Pinpoint the cell where the given text exists, returning its [X, Y] midpoint coordinate. 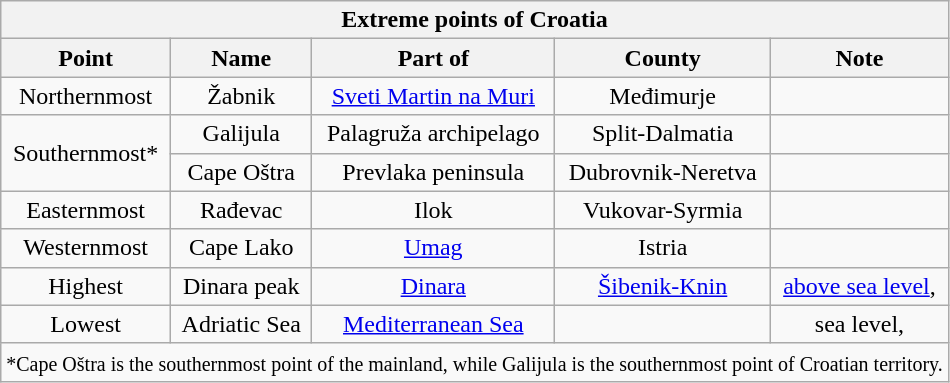
Cape Oštra [240, 172]
Istria [663, 248]
Rađevac [240, 210]
Split-Dalmatia [663, 134]
Vukovar-Syrmia [663, 210]
Highest [86, 286]
Ilok [434, 210]
Name [240, 58]
Sveti Martin na Muri [434, 96]
Međimurje [663, 96]
Žabnik [240, 96]
Lowest [86, 324]
Adriatic Sea [240, 324]
Extreme points of Croatia [475, 20]
above sea level, [860, 286]
Palagruža archipelago [434, 134]
Galijula [240, 134]
Part of [434, 58]
Southernmost* [86, 153]
Dinara [434, 286]
County [663, 58]
Westernmost [86, 248]
Prevlaka peninsula [434, 172]
sea level, [860, 324]
Northernmost [86, 96]
Cape Lako [240, 248]
*Cape Oštra is the southernmost point of the mainland, while Galijula is the southernmost point of Croatian territory. [475, 362]
Dinara peak [240, 286]
Note [860, 58]
Point [86, 58]
Umag [434, 248]
Mediterranean Sea [434, 324]
Easternmost [86, 210]
Šibenik-Knin [663, 286]
Dubrovnik-Neretva [663, 172]
